Determine the (x, y) coordinate at the center of the cell enclosing the given text.  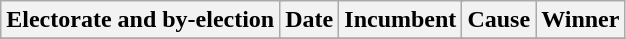
Date (310, 20)
Electorate and by-election (140, 20)
Incumbent (400, 20)
Cause (499, 20)
Winner (580, 20)
